Scan for the cell matching the given text and deliver its [X, Y] coordinate at center. 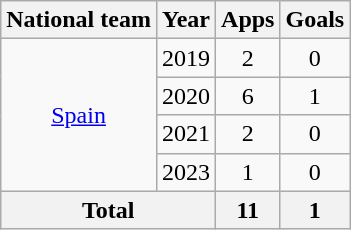
11 [248, 210]
Apps [248, 20]
Goals [315, 20]
2021 [186, 134]
2020 [186, 96]
2019 [186, 58]
National team [79, 20]
6 [248, 96]
Total [108, 210]
2023 [186, 172]
Spain [79, 115]
Year [186, 20]
